Identify which cell holds the provided text, then report its (x, y) central coordinate. 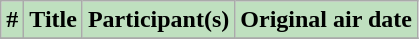
Participant(s) (158, 20)
Original air date (326, 20)
# (12, 20)
Title (54, 20)
